Return the [X, Y] coordinate for the center point of the cell that contains the specified text.  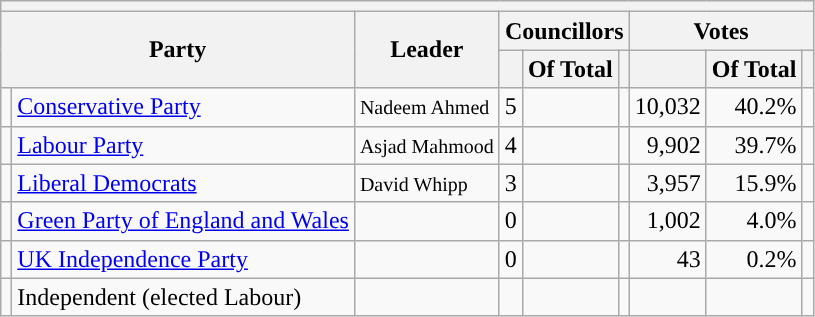
Independent (elected Labour) [184, 297]
UK Independence Party [184, 259]
0.2% [754, 259]
Votes [721, 31]
Leader [426, 50]
39.7% [754, 145]
5 [510, 107]
Party [178, 50]
3,957 [668, 183]
40.2% [754, 107]
Liberal Democrats [184, 183]
Nadeem Ahmed [426, 107]
15.9% [754, 183]
4.0% [754, 221]
Green Party of England and Wales [184, 221]
9,902 [668, 145]
Asjad Mahmood [426, 145]
10,032 [668, 107]
3 [510, 183]
Councillors [564, 31]
Labour Party [184, 145]
1,002 [668, 221]
43 [668, 259]
David Whipp [426, 183]
4 [510, 145]
Conservative Party [184, 107]
